Output the [X, Y] coordinate of the center of the cell containing the given text.  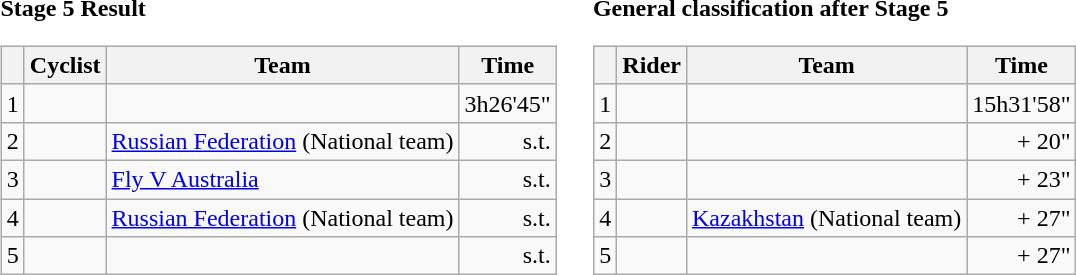
+ 23" [1022, 179]
+ 20" [1022, 141]
Rider [652, 65]
Fly V Australia [282, 179]
Kazakhstan (National team) [826, 217]
3h26'45" [508, 103]
Cyclist [65, 65]
15h31'58" [1022, 103]
